Capture the cell that displays the provided text and extract its [X, Y] central coordinate. 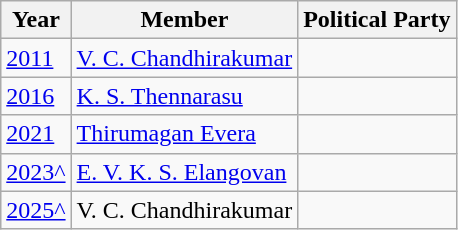
Thirumagan Evera [184, 134]
K. S. Thennarasu [184, 96]
Year [36, 20]
Member [184, 20]
2011 [36, 58]
2025^ [36, 210]
2016 [36, 96]
2021 [36, 134]
Political Party [377, 20]
2023^ [36, 172]
E. V. K. S. Elangovan [184, 172]
